Output the [x, y] coordinate of the center of the cell containing the given text.  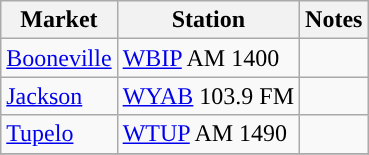
Notes [334, 20]
WYAB 103.9 FM [208, 96]
Market [59, 20]
Station [208, 20]
Booneville [59, 58]
Jackson [59, 96]
WTUP AM 1490 [208, 134]
Tupelo [59, 134]
WBIP AM 1400 [208, 58]
